Determine the [x, y] coordinate at the center of the cell enclosing the given text.  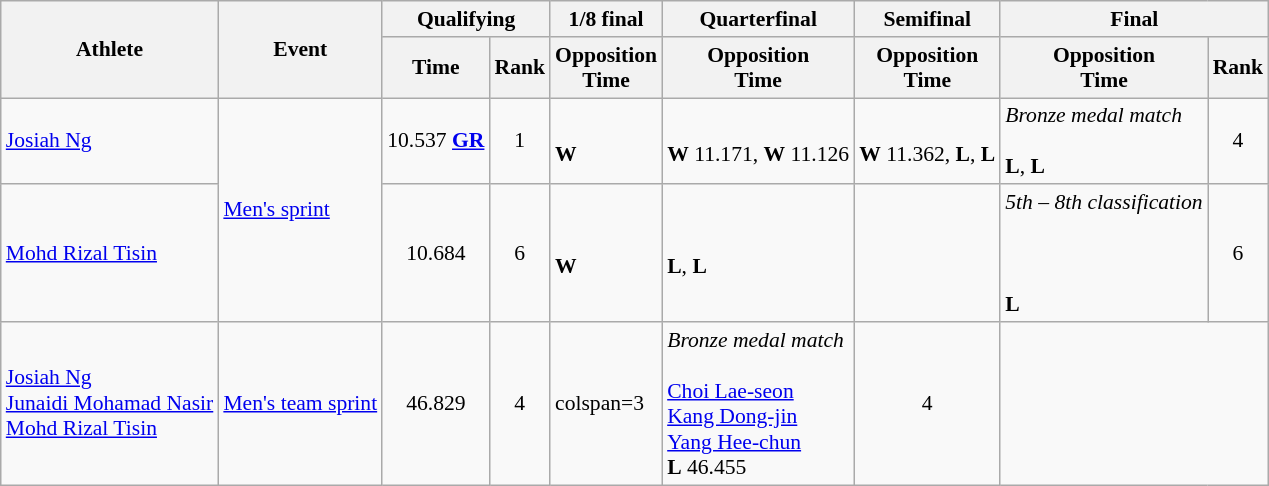
Mohd Rizal Tisin [110, 254]
46.829 [436, 404]
Event [300, 50]
colspan=3 [606, 404]
W 11.362, L, L [927, 142]
L, L [758, 254]
1 [520, 142]
1/8 final [606, 19]
5th – 8th classificationL [1104, 254]
Qualifying [466, 19]
Final [1134, 19]
Men's team sprint [300, 404]
10.537 GR [436, 142]
Athlete [110, 50]
10.684 [436, 254]
Josiah Ng [110, 142]
Bronze medal matchL, L [1104, 142]
Josiah NgJunaidi Mohamad NasirMohd Rizal Tisin [110, 404]
Quarterfinal [758, 19]
Men's sprint [300, 210]
W 11.171, W 11.126 [758, 142]
Bronze medal matchChoi Lae-seonKang Dong-jinYang Hee-chunL 46.455 [758, 404]
Time [436, 68]
Semifinal [927, 19]
